Locate the cell with the specified text and output its (x, y) center coordinate. 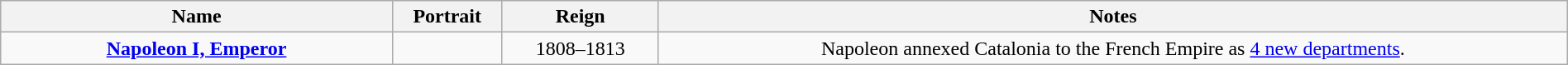
Napoleon annexed Catalonia to the French Empire as 4 new departments. (1113, 48)
Name (197, 17)
1808–1813 (581, 48)
Notes (1113, 17)
Reign (581, 17)
Napoleon I, Emperor (197, 48)
Portrait (447, 17)
